Provide the [x, y] coordinate of the cell's center where the given text is located.  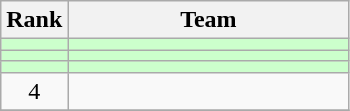
4 [34, 91]
Rank [34, 20]
Team [208, 20]
